Pinpoint the cell where the given text exists, returning its (X, Y) midpoint coordinate. 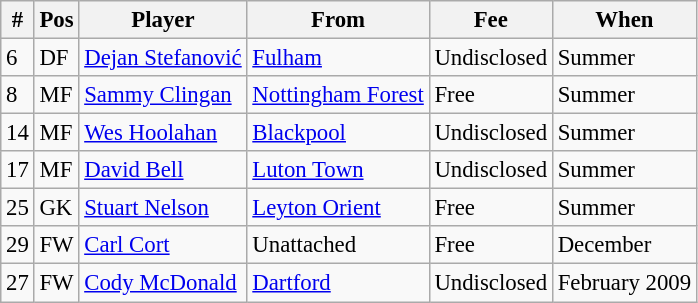
Wes Hoolahan (163, 133)
Dejan Stefanović (163, 58)
29 (18, 245)
# (18, 20)
Unattached (338, 245)
When (624, 20)
Player (163, 20)
Fulham (338, 58)
Carl Cort (163, 245)
Stuart Nelson (163, 208)
17 (18, 170)
DF (56, 58)
14 (18, 133)
27 (18, 283)
February 2009 (624, 283)
December (624, 245)
David Bell (163, 170)
Dartford (338, 283)
Cody McDonald (163, 283)
6 (18, 58)
Nottingham Forest (338, 95)
8 (18, 95)
Blackpool (338, 133)
25 (18, 208)
Pos (56, 20)
GK (56, 208)
Fee (490, 20)
Sammy Clingan (163, 95)
Luton Town (338, 170)
From (338, 20)
Leyton Orient (338, 208)
